Search for the cell housing the specified text and yield its [x, y] center coordinate. 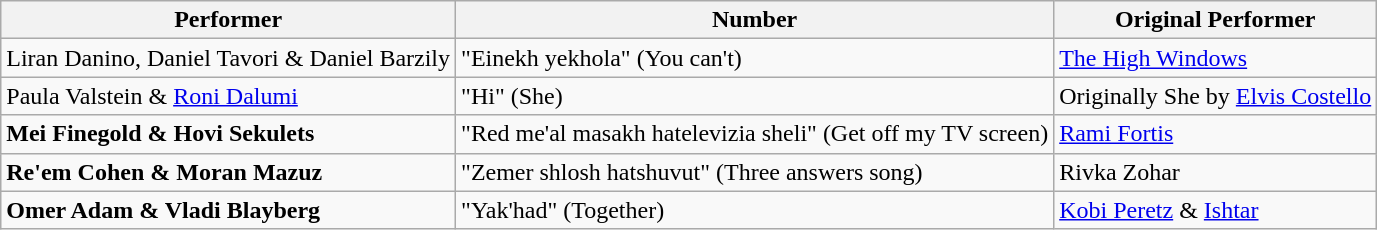
"Red me'al masakh hatelevizia sheli" (Get off my TV screen) [755, 134]
Rivka Zohar [1216, 172]
"Einekh yekhola" (You can't) [755, 58]
Number [755, 20]
Paula Valstein & Roni Dalumi [228, 96]
Originally She by Elvis Costello [1216, 96]
Original Performer [1216, 20]
"Yak'had" (Together) [755, 210]
The High Windows [1216, 58]
Re'em Cohen & Moran Mazuz [228, 172]
Rami Fortis [1216, 134]
Liran Danino, Daniel Tavori & Daniel Barzily [228, 58]
Omer Adam & Vladi Blayberg [228, 210]
Performer [228, 20]
"Zemer shlosh hatshuvut" (Three answers song) [755, 172]
Mei Finegold & Hovi Sekulets [228, 134]
Kobi Peretz & Ishtar [1216, 210]
"Hi" (She) [755, 96]
